Pinpoint the cell where the given text exists, returning its [x, y] midpoint coordinate. 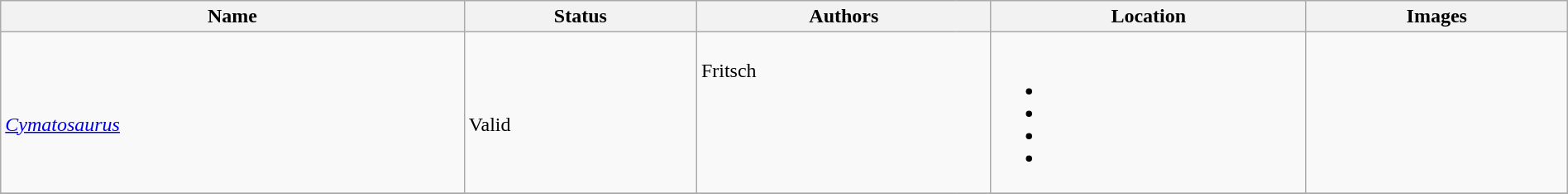
Fritsch [826, 113]
Authors [844, 17]
Cymatosaurus [233, 113]
Valid [581, 113]
Status [581, 17]
Location [1148, 17]
Images [1437, 17]
Name [233, 17]
